Locate the cell with the specified text and output its [x, y] center coordinate. 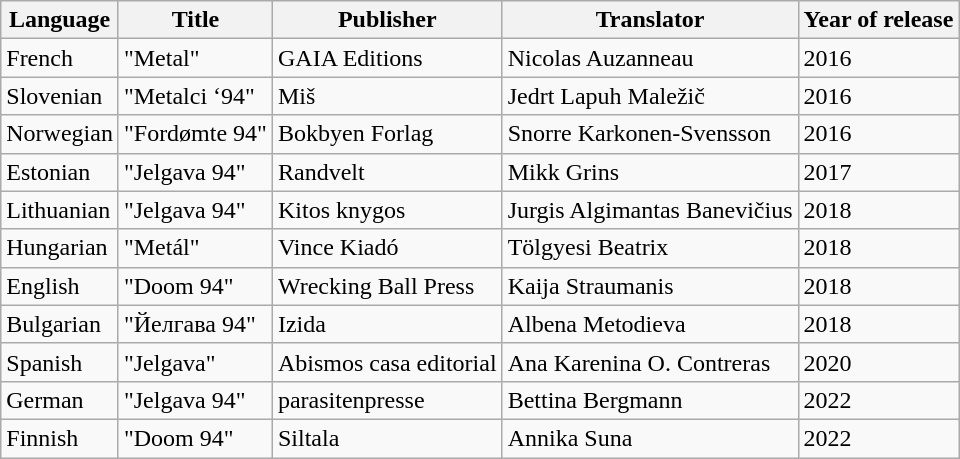
Wrecking Ball Press [387, 286]
parasitenpresse [387, 400]
Snorre Karkonen-Svensson [650, 134]
Hungarian [60, 248]
GAIA Editions [387, 58]
Nicolas Auzanneau [650, 58]
Randvelt [387, 172]
Estonian [60, 172]
Bettina Bergmann [650, 400]
Mikk Grins [650, 172]
Annika Suna [650, 438]
Finnish [60, 438]
Miš [387, 96]
2020 [878, 362]
Norwegian [60, 134]
Tölgyesi Beatrix [650, 248]
Albena Metodieva [650, 324]
"Metál" [195, 248]
Jurgis Algimantas Banevičius [650, 210]
Spanish [60, 362]
Jedrt Lapuh Maležič [650, 96]
Kaija Straumanis [650, 286]
German [60, 400]
"Metal" [195, 58]
Translator [650, 20]
Izida [387, 324]
Vince Kiadó [387, 248]
Language [60, 20]
2017 [878, 172]
Siltala [387, 438]
"Metalci ‘94" [195, 96]
Abismos casa editorial [387, 362]
Bulgarian [60, 324]
French [60, 58]
Slovenian [60, 96]
Year of release [878, 20]
"Jelgava" [195, 362]
"Йелгава 94" [195, 324]
Kitos knygos [387, 210]
Title [195, 20]
Lithuanian [60, 210]
Ana Karenina O. Contreras [650, 362]
Publisher [387, 20]
English [60, 286]
Bokbyen Forlag [387, 134]
"Fordømte 94" [195, 134]
